Find where the given text appears and provide that cell's center as [X, Y] coordinate. 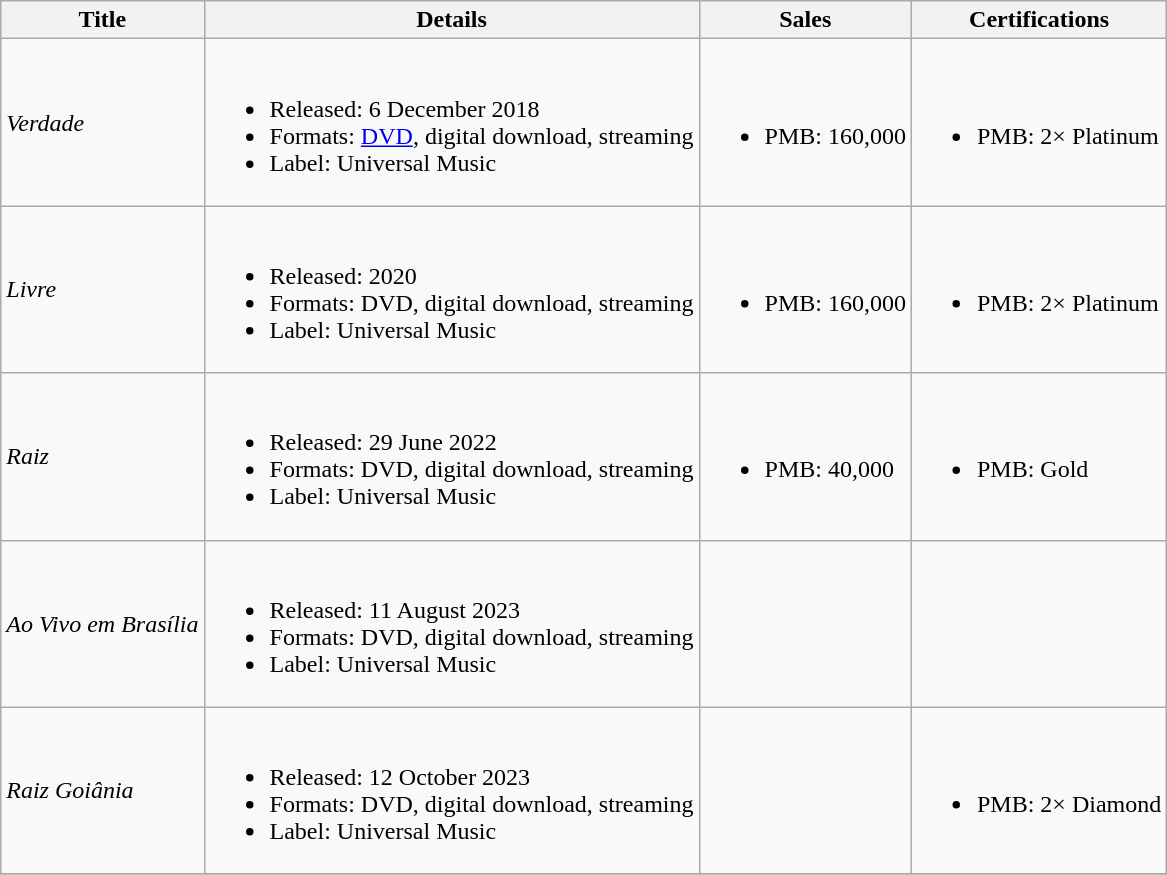
Title [102, 20]
Released: 6 December 2018Formats: DVD, digital download, streamingLabel: Universal Music [452, 122]
Ao Vivo em Brasília [102, 624]
PMB: 2× Diamond [1038, 790]
Details [452, 20]
Sales [805, 20]
Released: 12 October 2023Formats: DVD, digital download, streamingLabel: Universal Music [452, 790]
Certifications [1038, 20]
Livre [102, 290]
PMB: Gold [1038, 456]
Verdade [102, 122]
Released: 29 June 2022Formats: DVD, digital download, streamingLabel: Universal Music [452, 456]
Released: 2020Formats: DVD, digital download, streamingLabel: Universal Music [452, 290]
Raiz [102, 456]
Raiz Goiânia [102, 790]
Released: 11 August 2023Formats: DVD, digital download, streamingLabel: Universal Music [452, 624]
PMB: 40,000 [805, 456]
